Scan for the cell matching the given text and deliver its (x, y) coordinate at center. 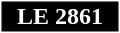
LE 2861 (60, 17)
